Scan for the cell matching the given text and deliver its [x, y] coordinate at center. 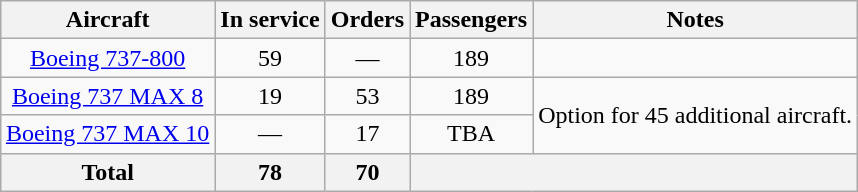
Option for 45 additional aircraft. [696, 115]
19 [270, 96]
Boeing 737 MAX 8 [107, 96]
Passengers [472, 20]
70 [367, 172]
Orders [367, 20]
59 [270, 58]
Boeing 737 MAX 10 [107, 134]
Boeing 737-800 [107, 58]
Total [107, 172]
TBA [472, 134]
Notes [696, 20]
17 [367, 134]
53 [367, 96]
In service [270, 20]
78 [270, 172]
Aircraft [107, 20]
